Find where the given text appears and provide that cell's center as (X, Y) coordinate. 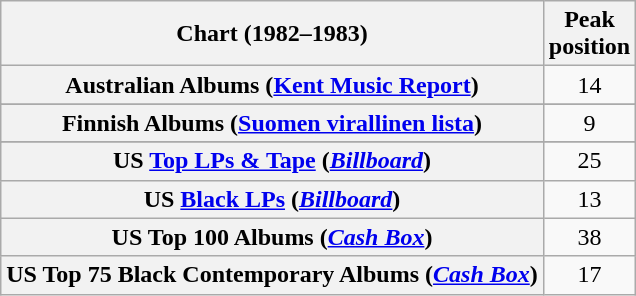
US Top 100 Albums (Cash Box) (272, 237)
Australian Albums (Kent Music Report) (272, 85)
US Top 75 Black Contemporary Albums (Cash Box) (272, 275)
13 (589, 199)
14 (589, 85)
17 (589, 275)
25 (589, 161)
US Top LPs & Tape (Billboard) (272, 161)
Chart (1982–1983) (272, 34)
9 (589, 123)
Finnish Albums (Suomen virallinen lista) (272, 123)
US Black LPs (Billboard) (272, 199)
38 (589, 237)
Peakposition (589, 34)
